From the cell containing the given text, extract its center point as (x, y) coordinate. 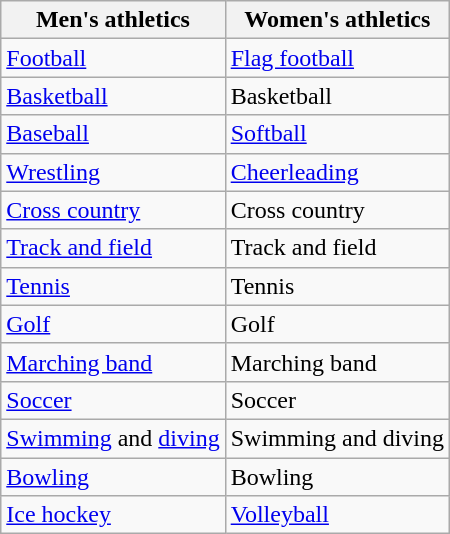
Cheerleading (337, 172)
Baseball (113, 134)
Wrestling (113, 172)
Flag football (337, 58)
Men's athletics (113, 20)
Women's athletics (337, 20)
Volleyball (337, 515)
Softball (337, 134)
Ice hockey (113, 515)
Football (113, 58)
